Locate the cell with the specified text and output its [x, y] center coordinate. 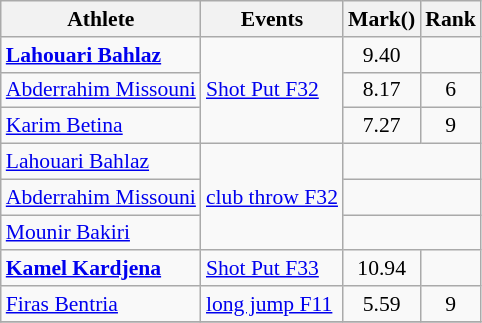
Rank [450, 19]
Mounir Bakiri [101, 233]
Firas Bentria [101, 304]
club throw F32 [272, 198]
6 [450, 90]
Shot Put F33 [272, 269]
Kamel Kardjena [101, 269]
Mark() [382, 19]
5.59 [382, 304]
Events [272, 19]
9.40 [382, 55]
Shot Put F32 [272, 90]
long jump F11 [272, 304]
7.27 [382, 126]
Athlete [101, 19]
Karim Betina [101, 126]
10.94 [382, 269]
8.17 [382, 90]
